For the text-containing cell, return its midpoint in (x, y) coordinate format. 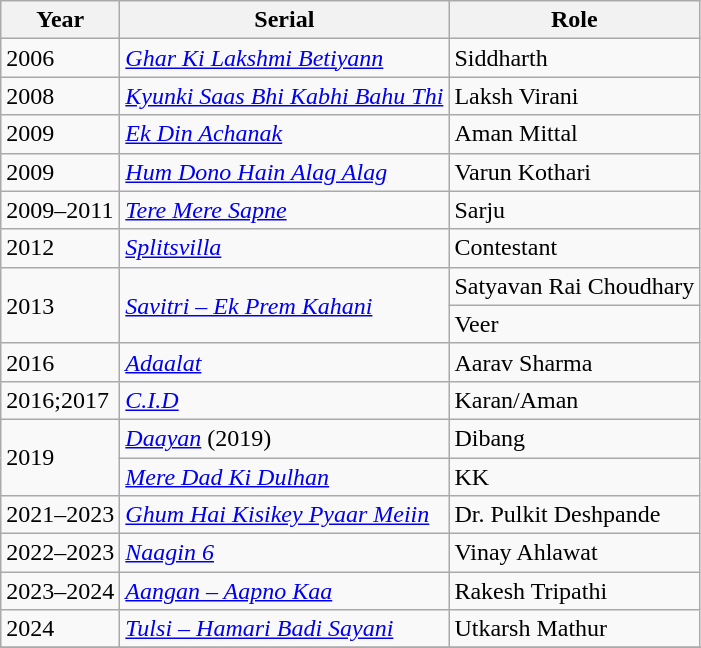
2016 (60, 362)
Tulsi – Hamari Badi Sayani (284, 629)
Year (60, 20)
2008 (60, 96)
Hum Dono Hain Alag Alag (284, 172)
2009–2011 (60, 210)
Splitsvilla (284, 248)
Laksh Virani (574, 96)
Kyunki Saas Bhi Kabhi Bahu Thi (284, 96)
Adaalat (284, 362)
Daayan (2019) (284, 438)
2022–2023 (60, 553)
Vinay Ahlawat (574, 553)
C.I.D (284, 400)
Rakesh Tripathi (574, 591)
Role (574, 20)
Ghum Hai Kisikey Pyaar Meiin (284, 515)
Aangan – Aapno Kaa (284, 591)
Mere Dad Ki Dulhan (284, 477)
Sarju (574, 210)
Karan/Aman (574, 400)
Veer (574, 324)
Aarav Sharma (574, 362)
Tere Mere Sapne (284, 210)
Savitri – Ek Prem Kahani (284, 305)
Aman Mittal (574, 134)
Utkarsh Mathur (574, 629)
Dr. Pulkit Deshpande (574, 515)
Contestant (574, 248)
Siddharth (574, 58)
Ek Din Achanak (284, 134)
2012 (60, 248)
Naagin 6 (284, 553)
2019 (60, 457)
2006 (60, 58)
KK (574, 477)
Dibang (574, 438)
Serial (284, 20)
2023–2024 (60, 591)
Ghar Ki Lakshmi Betiyann (284, 58)
Satyavan Rai Choudhary (574, 286)
2024 (60, 629)
2013 (60, 305)
Varun Kothari (574, 172)
2016;2017 (60, 400)
2021–2023 (60, 515)
